From the cell containing the given text, extract its center point as (X, Y) coordinate. 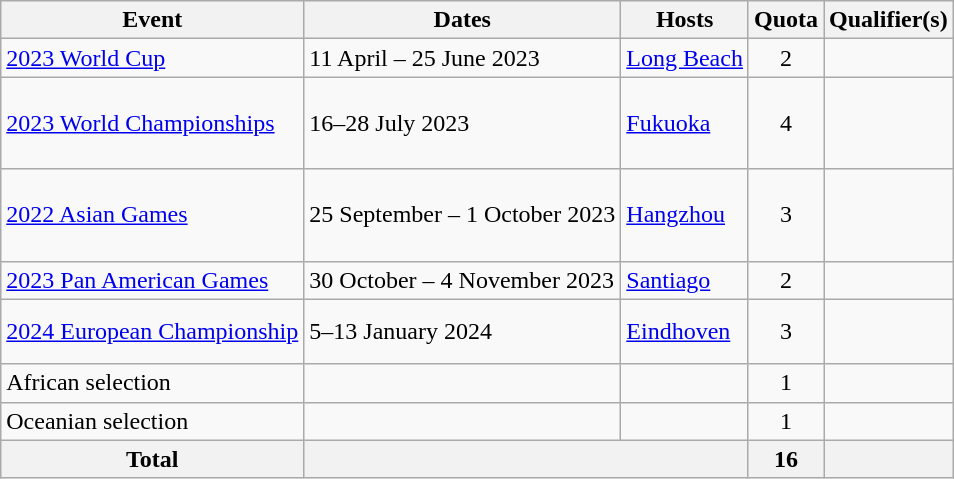
Eindhoven (685, 332)
Qualifier(s) (889, 20)
2023 Pan American Games (152, 280)
25 September – 1 October 2023 (462, 215)
2023 World Cup (152, 58)
16–28 July 2023 (462, 123)
30 October – 4 November 2023 (462, 280)
16 (786, 459)
4 (786, 123)
African selection (152, 383)
Oceanian selection (152, 421)
Hosts (685, 20)
Quota (786, 20)
Hangzhou (685, 215)
5–13 January 2024 (462, 332)
Fukuoka (685, 123)
Dates (462, 20)
11 April – 25 June 2023 (462, 58)
Event (152, 20)
2022 Asian Games (152, 215)
Long Beach (685, 58)
Total (152, 459)
Santiago (685, 280)
2024 European Championship (152, 332)
2023 World Championships (152, 123)
